Scan for the cell matching the given text and deliver its [X, Y] coordinate at center. 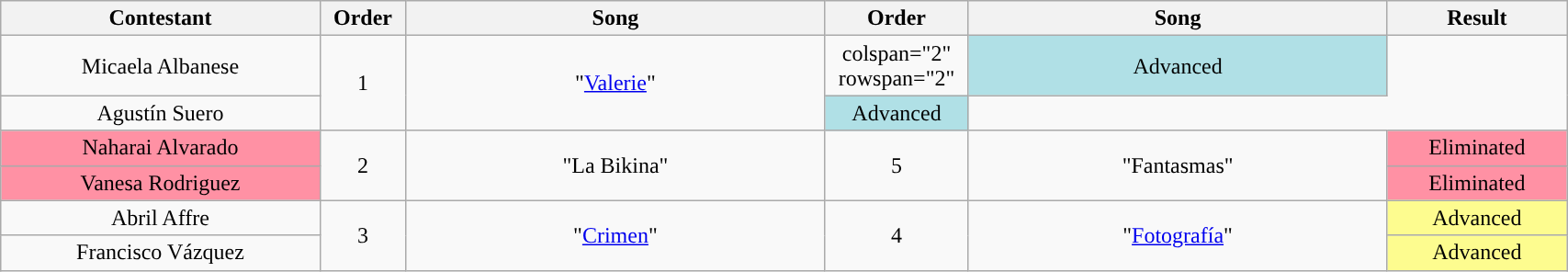
"Fotografía" [1178, 235]
"Crimen" [615, 235]
4 [897, 235]
"Fantasmas" [1178, 165]
"La Bikina" [615, 165]
Vanesa Rodriguez [160, 183]
Contestant [160, 18]
1 [363, 83]
5 [897, 165]
Agustín Suero [160, 113]
Francisco Vázquez [160, 253]
"Valerie" [615, 83]
2 [363, 165]
colspan="2" rowspan="2" [897, 66]
3 [363, 235]
Abril Affre [160, 218]
Naharai Alvarado [160, 148]
Result [1477, 18]
Micaela Albanese [160, 66]
